Output the (X, Y) coordinate of the center of the cell containing the given text.  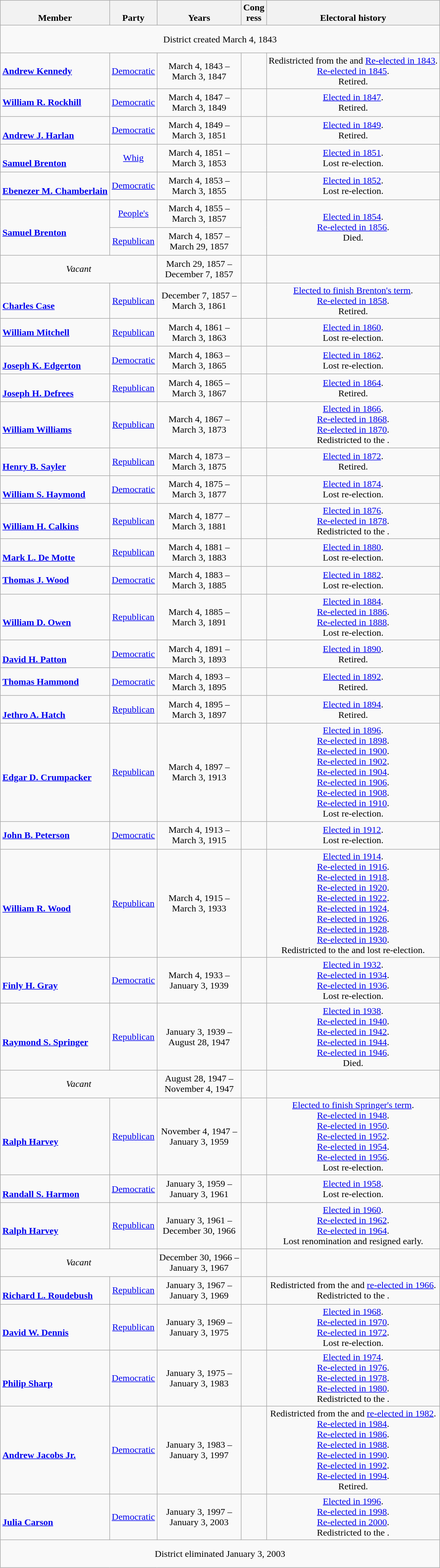
March 4, 1875 –March 3, 1877 (199, 489)
March 29, 1857 –December 7, 1857 (199, 269)
March 4, 1857 –March 29, 1857 (199, 241)
Elected in 1894.Retired. (353, 709)
March 4, 1881 –March 3, 1883 (199, 552)
Elected in 1974.Re-elected in 1976.Re-elected in 1978.Re-elected in 1980.Redistricted to the . (353, 1378)
Ebenezer M. Chamberlain (55, 186)
March 4, 1867 –March 3, 1873 (199, 425)
Member (55, 13)
Elected in 1866.Re-elected in 1868.Re-elected in 1870.Redistricted to the . (353, 425)
Elected in 1854.Re-elected in 1856.Died. (353, 227)
Elected in 1892.Retired. (353, 682)
Julia Carson (55, 1517)
Elected in 1847.Retired. (353, 103)
March 4, 1933 –January 3, 1939 (199, 980)
William H. Calkins (55, 521)
Philip Sharp (55, 1378)
March 4, 1883 –March 3, 1885 (199, 580)
William R. Rockhill (55, 103)
March 4, 1897 –March 3, 1913 (199, 772)
August 28, 1947 –November 4, 1947 (199, 1084)
Elected in 1968.Re-elected in 1970.Re-elected in 1972.Lost re-election. (353, 1327)
March 4, 1895 –March 3, 1897 (199, 709)
Raymond S. Springer (55, 1036)
District created March 4, 1843 (220, 39)
Elected in 1851.Lost re-election. (353, 158)
Thomas Hammond (55, 682)
March 4, 1847 –March 3, 1849 (199, 103)
William D. Owen (55, 617)
Elected in 1872.Retired. (353, 461)
November 4, 1947 –January 3, 1959 (199, 1136)
March 4, 1863 –March 3, 1865 (199, 360)
January 3, 1975 –January 3, 1983 (199, 1378)
Elected in 1958.Lost re-election. (353, 1189)
Whig (134, 158)
January 3, 1969 –January 3, 1975 (199, 1327)
Joseph K. Edgerton (55, 360)
Mark L. De Motte (55, 552)
Elected in 1880.Lost re-election. (353, 552)
Elected to finish Brenton's term.Re-elected in 1858.Retired. (353, 301)
March 4, 1893 –March 3, 1895 (199, 682)
Elected in 1862.Lost re-election. (353, 360)
Elected in 1996.Re-elected in 1998.Re-elected in 2000.Redistricted to the . (353, 1517)
Elected in 1849.Retired. (353, 130)
People's (134, 214)
January 3, 1997 –January 3, 2003 (199, 1517)
Congress (254, 13)
Elected in 1874.Lost re-election. (353, 489)
January 3, 1961 –December 30, 1966 (199, 1225)
David W. Dennis (55, 1327)
December 7, 1857 –March 3, 1861 (199, 301)
Jethro A. Hatch (55, 709)
Charles Case (55, 301)
William R. Wood (55, 903)
Andrew J. Harlan (55, 130)
Henry B. Sayler (55, 461)
Elected in 1938.Re-elected in 1940.Re-elected in 1942.Re-elected in 1944.Re-elected in 1946.Died. (353, 1036)
March 4, 1913 –March 3, 1915 (199, 835)
Elected in 1860.Lost re-election. (353, 332)
Andrew Kennedy (55, 71)
March 4, 1843 –March 3, 1847 (199, 71)
Joseph H. Defrees (55, 388)
March 4, 1885 –March 3, 1891 (199, 617)
Elected in 1960.Re-elected in 1962.Re-elected in 1964.Lost renomination and resigned early. (353, 1225)
Electoral history (353, 13)
January 3, 1967 –January 3, 1969 (199, 1290)
Elected in 1912.Lost re-election. (353, 835)
Elected in 1932.Re-elected in 1934.Re-elected in 1936.Lost re-election. (353, 980)
Edgar D. Crumpacker (55, 772)
January 3, 1959 –January 3, 1961 (199, 1189)
Randall S. Harmon (55, 1189)
March 4, 1865 –March 3, 1867 (199, 388)
David H. Patton (55, 654)
January 3, 1983 –January 3, 1997 (199, 1450)
Finly H. Gray (55, 980)
March 4, 1855 –March 3, 1857 (199, 214)
District eliminated January 3, 2003 (220, 1554)
March 4, 1851 –March 3, 1853 (199, 158)
March 4, 1861 –March 3, 1863 (199, 332)
March 4, 1877 –March 3, 1881 (199, 521)
December 30, 1966 –January 3, 1967 (199, 1262)
Richard L. Roudebush (55, 1290)
Elected in 1882.Lost re-election. (353, 580)
March 4, 1891 –March 3, 1893 (199, 654)
William Williams (55, 425)
Elected in 1876.Re-elected in 1878.Redistricted to the . (353, 521)
January 3, 1939 –August 28, 1947 (199, 1036)
William Mitchell (55, 332)
Redistricted from the and re-elected in 1966.Redistricted to the . (353, 1290)
March 4, 1853 –March 3, 1855 (199, 186)
Elected in 1852.Lost re-election. (353, 186)
Elected in 1884.Re-elected in 1886.Re-elected in 1888.Lost re-election. (353, 617)
Elected in 1890.Retired. (353, 654)
Years (199, 13)
Andrew Jacobs Jr. (55, 1450)
March 4, 1915 –March 3, 1933 (199, 903)
Elected to finish Springer's term.Re-elected in 1948.Re-elected in 1950.Re-elected in 1952.Re-elected in 1954.Re-elected in 1956.Lost re-election. (353, 1136)
March 4, 1849 –March 3, 1851 (199, 130)
March 4, 1873 –March 3, 1875 (199, 461)
Elected in 1864.Retired. (353, 388)
Redistricted from the and Re-elected in 1843.Re-elected in 1845.Retired. (353, 71)
John B. Peterson (55, 835)
Party (134, 13)
Thomas J. Wood (55, 580)
William S. Haymond (55, 489)
